Detect which cell encompasses the target text, then output its [X, Y] center coordinate. 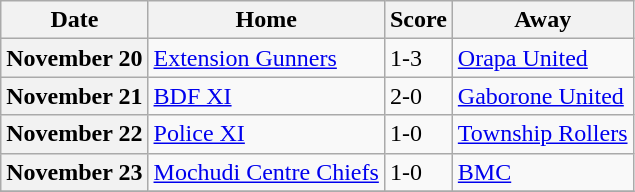
BMC [542, 172]
Township Rollers [542, 134]
November 22 [74, 134]
November 21 [74, 96]
Away [542, 20]
2-0 [418, 96]
November 23 [74, 172]
Home [266, 20]
November 20 [74, 58]
1-3 [418, 58]
Extension Gunners [266, 58]
Police XI [266, 134]
Orapa United [542, 58]
Score [418, 20]
Date [74, 20]
Gaborone United [542, 96]
Mochudi Centre Chiefs [266, 172]
BDF XI [266, 96]
